Find where the given text appears and provide that cell's center as (X, Y) coordinate. 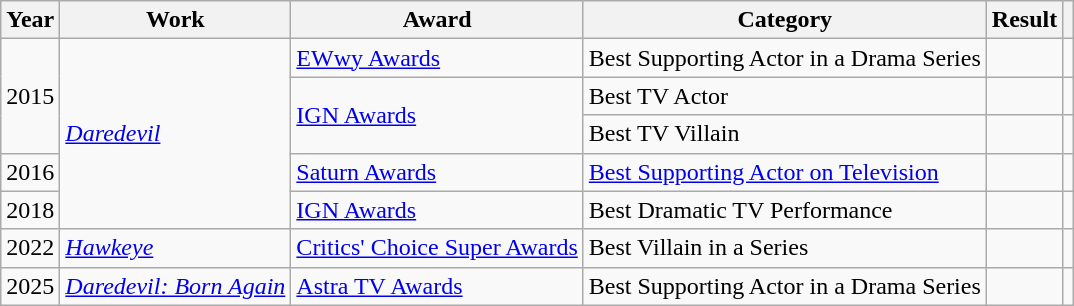
Best Supporting Actor on Television (784, 172)
2016 (30, 172)
Astra TV Awards (437, 286)
Best TV Actor (784, 96)
2022 (30, 248)
Result (1024, 20)
Year (30, 20)
2018 (30, 210)
Daredevil (176, 134)
Category (784, 20)
Best TV Villain (784, 134)
EWwy Awards (437, 58)
Daredevil: Born Again (176, 286)
Best Dramatic TV Performance (784, 210)
Hawkeye (176, 248)
Best Villain in a Series (784, 248)
Award (437, 20)
2025 (30, 286)
Critics' Choice Super Awards (437, 248)
Saturn Awards (437, 172)
2015 (30, 96)
Work (176, 20)
